From the cell containing the given text, extract its center point as (X, Y) coordinate. 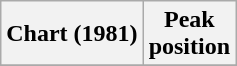
Peakposition (189, 34)
Chart (1981) (72, 34)
